Pinpoint the cell where the given text exists, returning its [X, Y] midpoint coordinate. 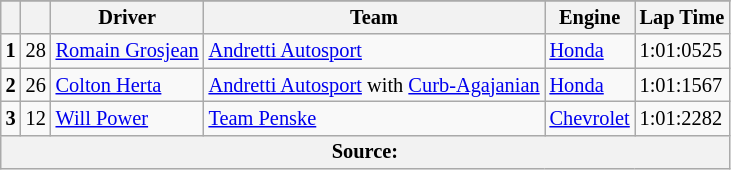
Romain Grosjean [128, 51]
Will Power [128, 118]
2 [11, 85]
Colton Herta [128, 85]
Driver [128, 17]
1:01:0525 [682, 51]
Andretti Autosport with Curb-Agajanian [374, 85]
Chevrolet [590, 118]
12 [36, 118]
1:01:1567 [682, 85]
1:01:2282 [682, 118]
3 [11, 118]
Lap Time [682, 17]
26 [36, 85]
Team [374, 17]
Source: [365, 152]
1 [11, 51]
Engine [590, 17]
Andretti Autosport [374, 51]
Team Penske [374, 118]
28 [36, 51]
